Extract the [x, y] coordinate from the center of the cell holding the provided text.  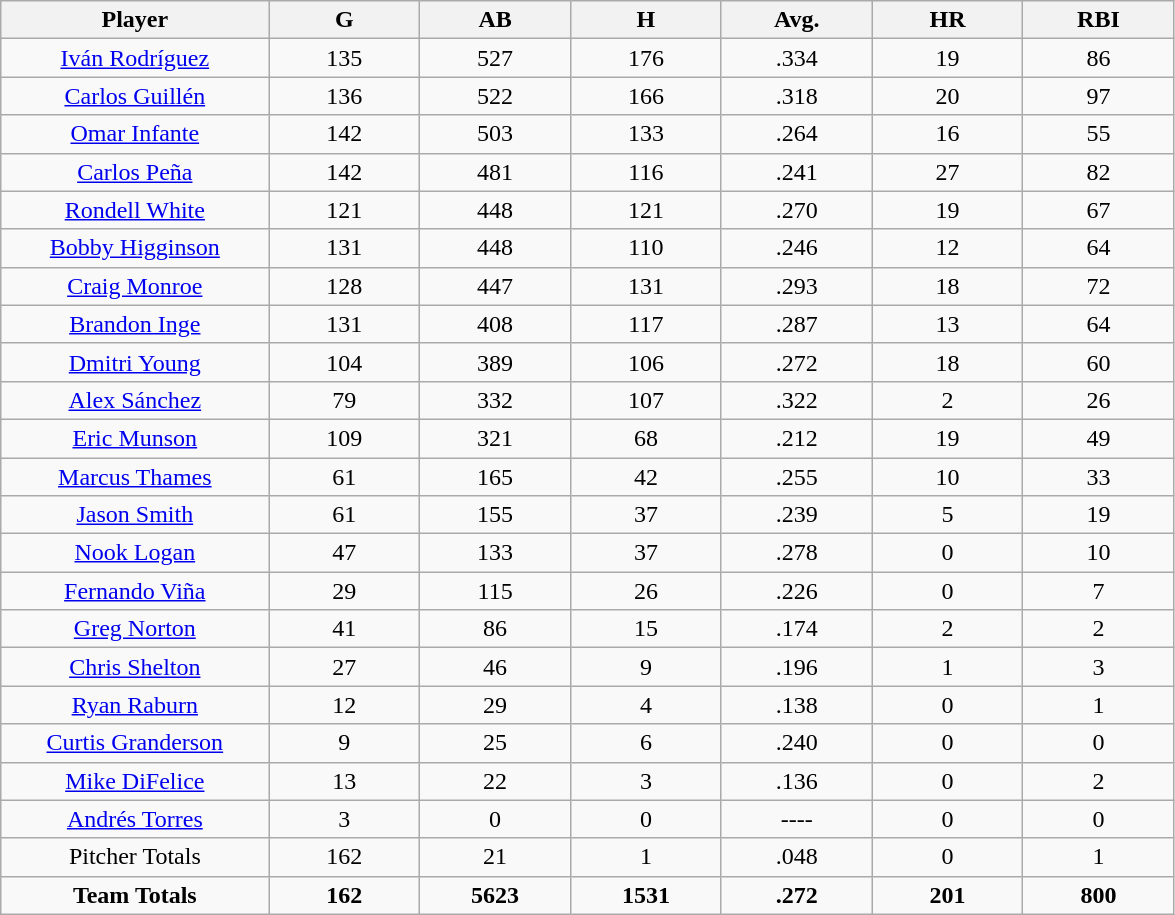
.212 [796, 438]
41 [344, 629]
109 [344, 438]
Carlos Guillén [135, 96]
49 [1098, 438]
Ryan Raburn [135, 705]
4 [646, 705]
321 [496, 438]
522 [496, 96]
Alex Sánchez [135, 400]
.264 [796, 134]
117 [646, 324]
.293 [796, 286]
.255 [796, 477]
47 [344, 553]
Carlos Peña [135, 172]
Pitcher Totals [135, 857]
21 [496, 857]
104 [344, 362]
.136 [796, 781]
55 [1098, 134]
97 [1098, 96]
.226 [796, 591]
107 [646, 400]
Greg Norton [135, 629]
Eric Munson [135, 438]
481 [496, 172]
Jason Smith [135, 515]
HR [948, 20]
Player [135, 20]
116 [646, 172]
16 [948, 134]
22 [496, 781]
H [646, 20]
Brandon Inge [135, 324]
166 [646, 96]
136 [344, 96]
Craig Monroe [135, 286]
.322 [796, 400]
G [344, 20]
6 [646, 743]
176 [646, 58]
408 [496, 324]
Chris Shelton [135, 667]
115 [496, 591]
128 [344, 286]
67 [1098, 210]
42 [646, 477]
72 [1098, 286]
.270 [796, 210]
135 [344, 58]
.241 [796, 172]
389 [496, 362]
5 [948, 515]
Bobby Higginson [135, 248]
.318 [796, 96]
46 [496, 667]
.174 [796, 629]
165 [496, 477]
Fernando Viña [135, 591]
.048 [796, 857]
.196 [796, 667]
Nook Logan [135, 553]
68 [646, 438]
110 [646, 248]
.287 [796, 324]
RBI [1098, 20]
Team Totals [135, 895]
79 [344, 400]
7 [1098, 591]
201 [948, 895]
800 [1098, 895]
106 [646, 362]
.138 [796, 705]
Avg. [796, 20]
155 [496, 515]
Marcus Thames [135, 477]
5623 [496, 895]
.240 [796, 743]
Andrés Torres [135, 819]
15 [646, 629]
Omar Infante [135, 134]
Dmitri Young [135, 362]
527 [496, 58]
Mike DiFelice [135, 781]
Curtis Granderson [135, 743]
AB [496, 20]
20 [948, 96]
82 [1098, 172]
33 [1098, 477]
---- [796, 819]
.239 [796, 515]
25 [496, 743]
447 [496, 286]
Iván Rodríguez [135, 58]
332 [496, 400]
.278 [796, 553]
.334 [796, 58]
1531 [646, 895]
.246 [796, 248]
503 [496, 134]
60 [1098, 362]
Rondell White [135, 210]
